Determine the [X, Y] coordinate at the center of the cell enclosing the given text.  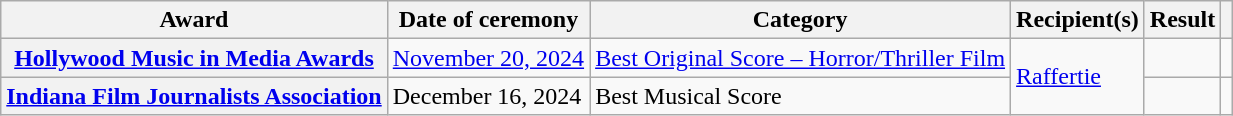
Best Original Score – Horror/Thriller Film [800, 58]
Date of ceremony [488, 20]
Hollywood Music in Media Awards [194, 58]
Indiana Film Journalists Association [194, 96]
Category [800, 20]
Award [194, 20]
Raffertie [1078, 77]
December 16, 2024 [488, 96]
Best Musical Score [800, 96]
Recipient(s) [1078, 20]
Result [1182, 20]
November 20, 2024 [488, 58]
